Return the [x, y] coordinate for the center point of the cell that contains the specified text.  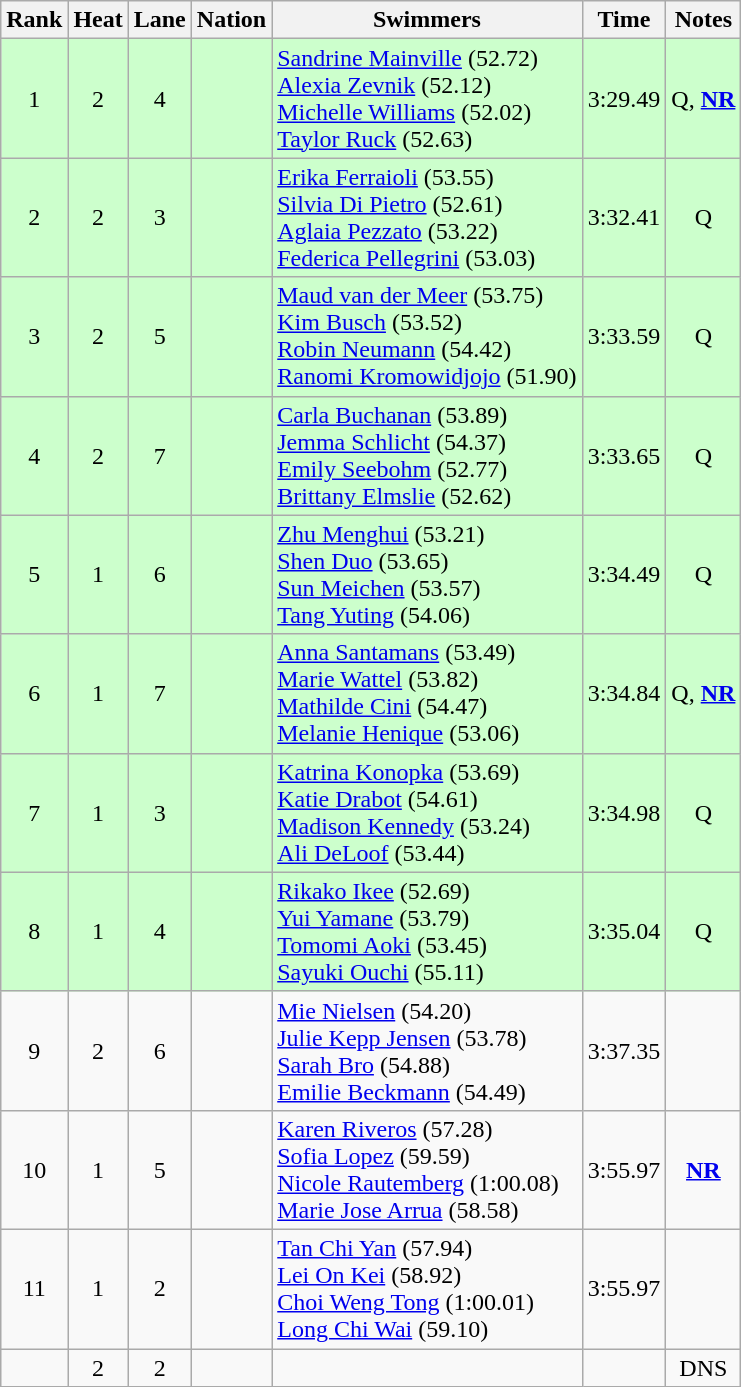
Swimmers [427, 20]
3:34.84 [624, 694]
Erika Ferraioli (53.55)Silvia Di Pietro (52.61)Aglaia Pezzato (53.22)Federica Pellegrini (53.03) [427, 218]
Karen Riveros (57.28) Sofia Lopez (59.59) Nicole Rautemberg (1:00.08) Marie Jose Arrua (58.58) [427, 1170]
3:37.35 [624, 1050]
Katrina Konopka (53.69) Katie Drabot (54.61) Madison Kennedy (53.24) Ali DeLoof (53.44) [427, 812]
Sandrine Mainville (52.72)Alexia Zevnik (52.12)Michelle Williams (52.02)Taylor Ruck (52.63) [427, 98]
NR [704, 1170]
3:32.41 [624, 218]
3:33.59 [624, 336]
Rank [34, 20]
Lane [160, 20]
DNS [704, 1367]
11 [34, 1288]
3:34.49 [624, 574]
3:33.65 [624, 456]
Rikako Ikee (52.69) Yui Yamane (53.79) Tomomi Aoki (53.45) Sayuki Ouchi (55.11) [427, 932]
Time [624, 20]
Carla Buchanan (53.89) Jemma Schlicht (54.37) Emily Seebohm (52.77) Brittany Elmslie (52.62) [427, 456]
8 [34, 932]
Tan Chi Yan (57.94) Lei On Kei (58.92) Choi Weng Tong (1:00.01) Long Chi Wai (59.10) [427, 1288]
Maud van der Meer (53.75)Kim Busch (53.52)Robin Neumann (54.42)Ranomi Kromowidjojo (51.90) [427, 336]
Heat [98, 20]
9 [34, 1050]
Notes [704, 20]
Mie Nielsen (54.20) Julie Kepp Jensen (53.78) Sarah Bro (54.88) Emilie Beckmann (54.49) [427, 1050]
10 [34, 1170]
Nation [231, 20]
3:35.04 [624, 932]
Zhu Menghui (53.21) Shen Duo (53.65) Sun Meichen (53.57) Tang Yuting (54.06) [427, 574]
3:29.49 [624, 98]
Anna Santamans (53.49) Marie Wattel (53.82) Mathilde Cini (54.47) Melanie Henique (53.06) [427, 694]
3:34.98 [624, 812]
